Return the [x, y] coordinate for the center point of the cell that contains the specified text.  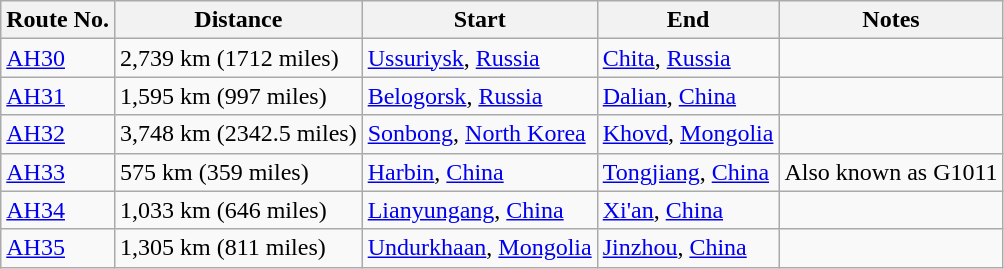
Chita, Russia [688, 58]
575 km (359 miles) [238, 172]
AH30 [58, 58]
Dalian, China [688, 96]
Khovd, Mongolia [688, 134]
Ussuriysk, Russia [480, 58]
Sonbong, North Korea [480, 134]
Tongjiang, China [688, 172]
Belogorsk, Russia [480, 96]
1,305 km (811 miles) [238, 248]
1,595 km (997 miles) [238, 96]
Start [480, 20]
AH33 [58, 172]
AH31 [58, 96]
AH32 [58, 134]
1,033 km (646 miles) [238, 210]
Route No. [58, 20]
AH35 [58, 248]
Undurkhaan, Mongolia [480, 248]
Distance [238, 20]
Lianyungang, China [480, 210]
AH34 [58, 210]
3,748 km (2342.5 miles) [238, 134]
Harbin, China [480, 172]
Xi'an, China [688, 210]
Notes [891, 20]
2,739 km (1712 miles) [238, 58]
Also known as G1011 [891, 172]
End [688, 20]
Jinzhou, China [688, 248]
